Locate the cell with the specified text and output its [x, y] center coordinate. 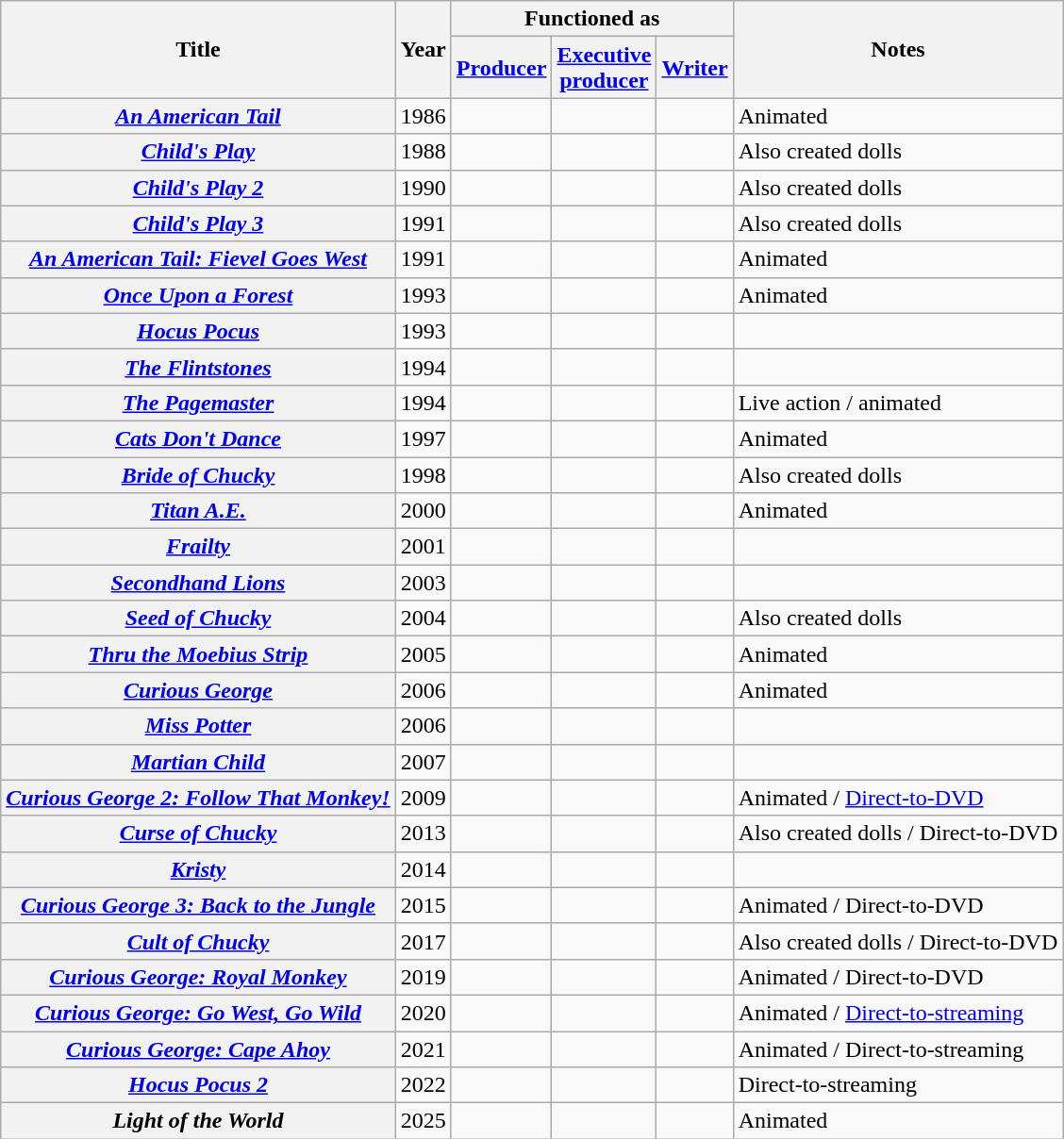
The Flintstones [198, 367]
1986 [423, 116]
Miss Potter [198, 726]
2021 [423, 1049]
An American Tail: Fievel Goes West [198, 259]
2004 [423, 619]
2014 [423, 869]
2017 [423, 941]
Curious George: Go West, Go Wild [198, 1013]
Executiveproducer [604, 68]
Notes [898, 49]
Curious George: Cape Ahoy [198, 1049]
Title [198, 49]
Producer [502, 68]
2020 [423, 1013]
2001 [423, 547]
Functioned as [592, 19]
2005 [423, 654]
2015 [423, 905]
Curse of Chucky [198, 834]
Frailty [198, 547]
Curious George 3: Back to the Jungle [198, 905]
Direct-to-streaming [898, 1085]
2009 [423, 798]
Bride of Chucky [198, 474]
1990 [423, 188]
Hocus Pocus [198, 331]
2013 [423, 834]
Seed of Chucky [198, 619]
An American Tail [198, 116]
2022 [423, 1085]
Martian Child [198, 762]
Thru the Moebius Strip [198, 654]
Child's Play 3 [198, 223]
Live action / animated [898, 403]
Child's Play [198, 152]
Light of the World [198, 1121]
Cult of Chucky [198, 941]
1988 [423, 152]
The Pagemaster [198, 403]
Secondhand Lions [198, 583]
Curious George [198, 690]
1997 [423, 438]
Curious George 2: Follow That Monkey! [198, 798]
Cats Don't Dance [198, 438]
Child's Play 2 [198, 188]
2000 [423, 511]
Hocus Pocus 2 [198, 1085]
2007 [423, 762]
Writer [694, 68]
Year [423, 49]
2019 [423, 977]
Titan A.E. [198, 511]
Kristy [198, 869]
Curious George: Royal Monkey [198, 977]
1998 [423, 474]
2025 [423, 1121]
Once Upon a Forest [198, 295]
2003 [423, 583]
